Find where the given text appears and provide that cell's center as (x, y) coordinate. 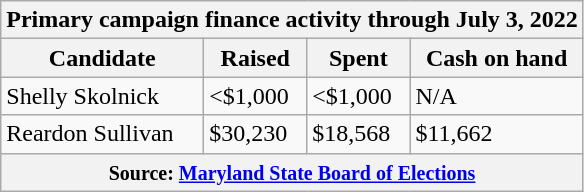
$30,230 (256, 134)
Candidate (102, 58)
Raised (256, 58)
Spent (358, 58)
Primary campaign finance activity through July 3, 2022 (292, 20)
Shelly Skolnick (102, 96)
$18,568 (358, 134)
Reardon Sullivan (102, 134)
$11,662 (497, 134)
N/A (497, 96)
Source: Maryland State Board of Elections (292, 172)
Cash on hand (497, 58)
